Scan for the cell matching the given text and deliver its (x, y) coordinate at center. 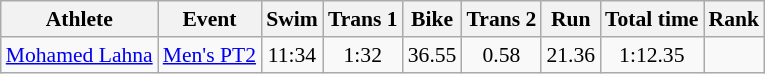
0.58 (501, 55)
Men's PT2 (210, 55)
Swim (292, 19)
1:12.35 (652, 55)
Trans 1 (363, 19)
1:32 (363, 55)
Bike (432, 19)
Rank (734, 19)
Mohamed Lahna (80, 55)
21.36 (570, 55)
Event (210, 19)
11:34 (292, 55)
Athlete (80, 19)
36.55 (432, 55)
Run (570, 19)
Total time (652, 19)
Trans 2 (501, 19)
